Identify which cell holds the provided text, then report its (x, y) central coordinate. 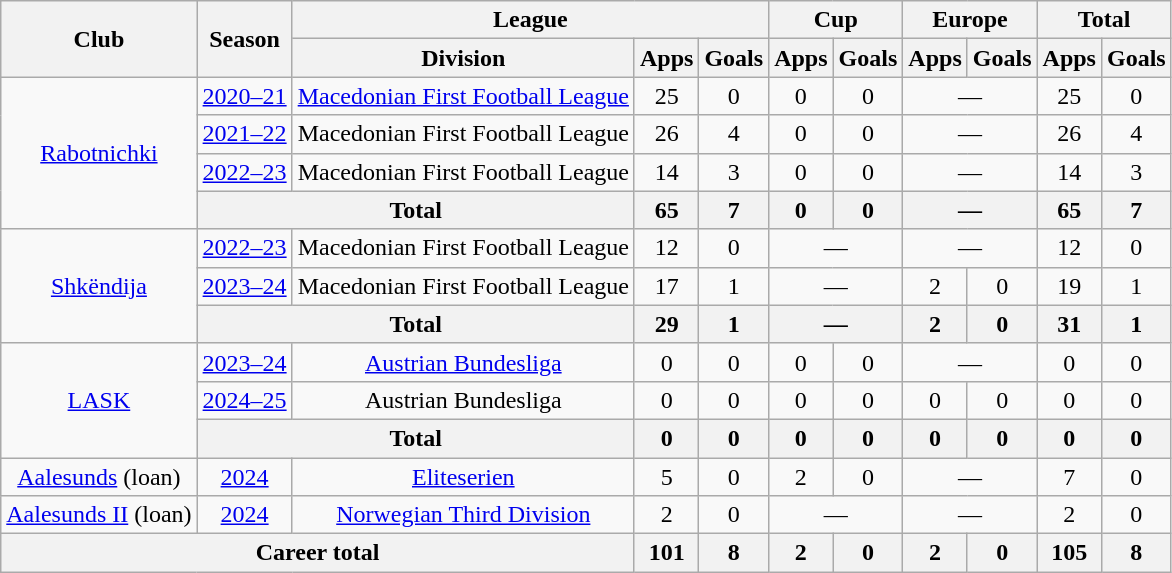
2020–21 (244, 96)
Europe (970, 20)
19 (1069, 286)
Aalesunds (loan) (99, 477)
Career total (318, 553)
League (530, 20)
Eliteserien (463, 477)
17 (666, 286)
Season (244, 39)
Rabotnichki (99, 153)
Aalesunds II (loan) (99, 515)
LASK (99, 400)
31 (1069, 324)
101 (666, 553)
Norwegian Third Division (463, 515)
Club (99, 39)
Shkëndija (99, 286)
5 (666, 477)
2021–22 (244, 134)
Cup (836, 20)
2024–25 (244, 400)
29 (666, 324)
105 (1069, 553)
Division (463, 58)
